Detect which cell encompasses the target text, then output its (x, y) center coordinate. 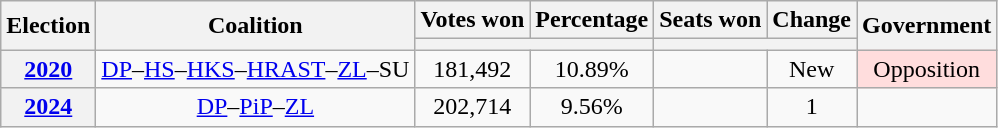
Percentage (592, 20)
Seats won (710, 20)
New (812, 69)
Change (812, 20)
202,714 (472, 107)
Coalition (256, 26)
10.89% (592, 69)
2024 (48, 107)
9.56% (592, 107)
DP–HS–HKS–HRAST–ZL–SU (256, 69)
2020 (48, 69)
Votes won (472, 20)
Election (48, 26)
Government (927, 26)
1 (812, 107)
Opposition (927, 69)
DP–PiP–ZL (256, 107)
181,492 (472, 69)
